Return the (x, y) coordinate for the center point of the cell that contains the specified text.  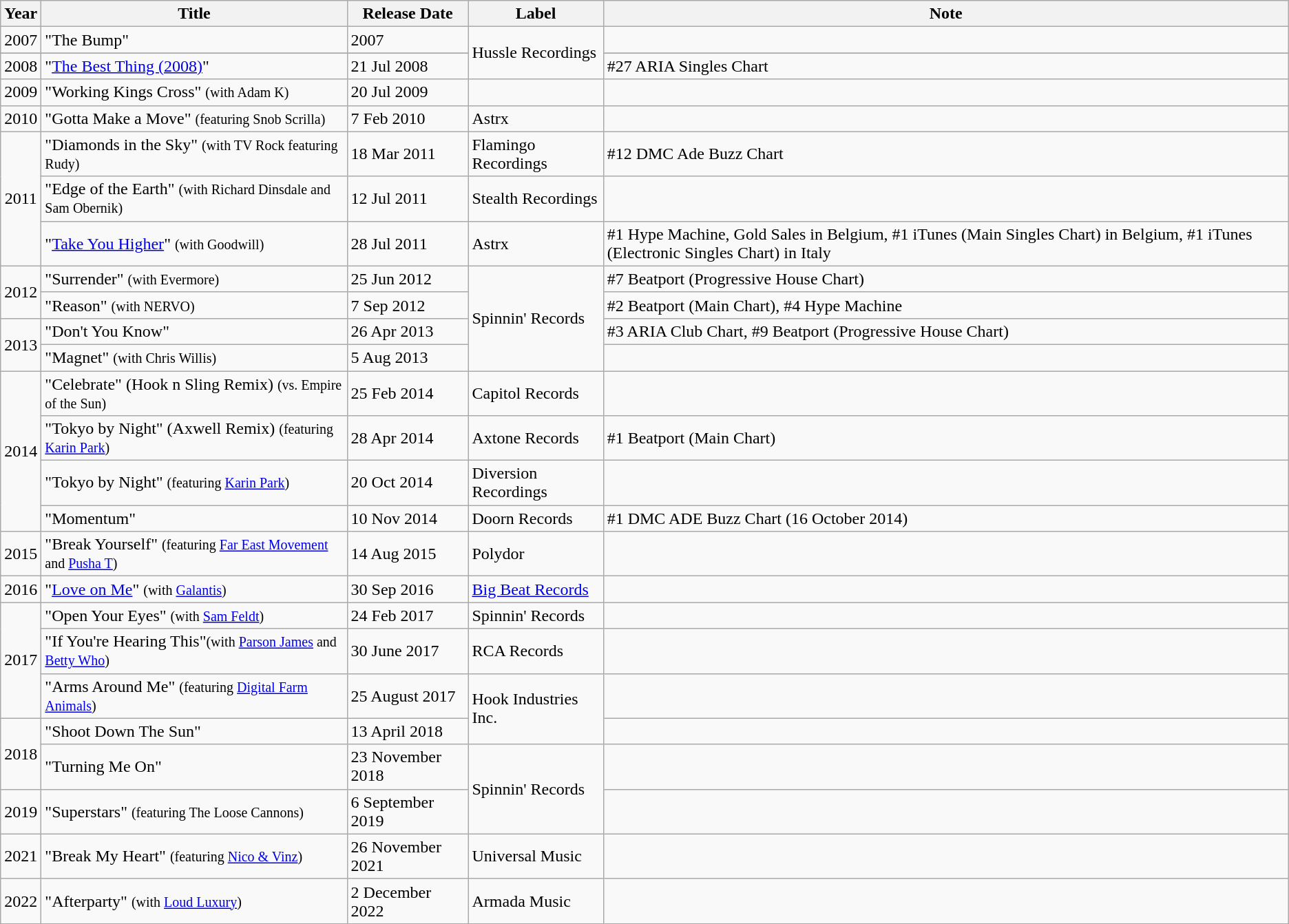
Big Beat Records (536, 589)
Diversion Recordings (536, 483)
28 Jul 2011 (408, 244)
2 December 2022 (408, 901)
Doorn Records (536, 518)
Year (21, 14)
Release Date (408, 14)
"Break Yourself" (featuring Far East Movement and Pusha T) (194, 554)
Stealth Recordings (536, 198)
"If You're Hearing This"(with Parson James and Betty Who) (194, 651)
10 Nov 2014 (408, 518)
23 November 2018 (408, 767)
"Superstars" (featuring The Loose Cannons) (194, 811)
RCA Records (536, 651)
18 Mar 2011 (408, 154)
2010 (21, 118)
"Surrender" (with Evermore) (194, 279)
#3 ARIA Club Chart, #9 Beatport (Progressive House Chart) (946, 331)
7 Sep 2012 (408, 305)
30 Sep 2016 (408, 589)
"Take You Higher" (with Goodwill) (194, 244)
"Break My Heart" (featuring Nico & Vinz) (194, 857)
2012 (21, 292)
"Gotta Make a Move" (featuring Snob Scrilla) (194, 118)
28 Apr 2014 (408, 438)
25 Jun 2012 (408, 279)
"Reason" (with NERVO) (194, 305)
"Open Your Eyes" (with Sam Feldt) (194, 616)
#7 Beatport (Progressive House Chart) (946, 279)
"Magnet" (with Chris Willis) (194, 357)
#2 Beatport (Main Chart), #4 Hype Machine (946, 305)
Hook Industries Inc. (536, 709)
12 Jul 2011 (408, 198)
#1 Hype Machine, Gold Sales in Belgium, #1 iTunes (Main Singles Chart) in Belgium, #1 iTunes (Electronic Singles Chart) in Italy (946, 244)
"Tokyo by Night" (featuring Karin Park) (194, 483)
"Afterparty" (with Loud Luxury) (194, 901)
"Arms Around Me" (featuring Digital Farm Animals) (194, 695)
Label (536, 14)
"The Bump" (194, 40)
2021 (21, 857)
2019 (21, 811)
2018 (21, 753)
#1 DMC ADE Buzz Chart (16 October 2014) (946, 518)
24 Feb 2017 (408, 616)
26 November 2021 (408, 857)
"Tokyo by Night" (Axwell Remix) (featuring Karin Park) (194, 438)
"Turning Me On" (194, 767)
5 Aug 2013 (408, 357)
25 August 2017 (408, 695)
Note (946, 14)
Title (194, 14)
2008 (21, 66)
20 Oct 2014 (408, 483)
2017 (21, 660)
Capitol Records (536, 392)
26 Apr 2013 (408, 331)
"Don't You Know" (194, 331)
"Working Kings Cross" (with Adam K) (194, 92)
2015 (21, 554)
Axtone Records (536, 438)
2009 (21, 92)
7 Feb 2010 (408, 118)
14 Aug 2015 (408, 554)
"Momentum" (194, 518)
#27 ARIA Singles Chart (946, 66)
Polydor (536, 554)
#1 Beatport (Main Chart) (946, 438)
"Diamonds in the Sky" (with TV Rock featuring Rudy) (194, 154)
2014 (21, 450)
"Celebrate" (Hook n Sling Remix) (vs. Empire of the Sun) (194, 392)
Hussle Recordings (536, 53)
2016 (21, 589)
21 Jul 2008 (408, 66)
Armada Music (536, 901)
Universal Music (536, 857)
#12 DMC Ade Buzz Chart (946, 154)
"The Best Thing (2008)" (194, 66)
2022 (21, 901)
25 Feb 2014 (408, 392)
13 April 2018 (408, 731)
"Love on Me" (with Galantis) (194, 589)
20 Jul 2009 (408, 92)
6 September 2019 (408, 811)
2011 (21, 198)
"Edge of the Earth" (with Richard Dinsdale and Sam Obernik) (194, 198)
"Shoot Down The Sun" (194, 731)
30 June 2017 (408, 651)
2013 (21, 344)
Flamingo Recordings (536, 154)
